Determine the (x, y) coordinate at the center of the cell enclosing the given text.  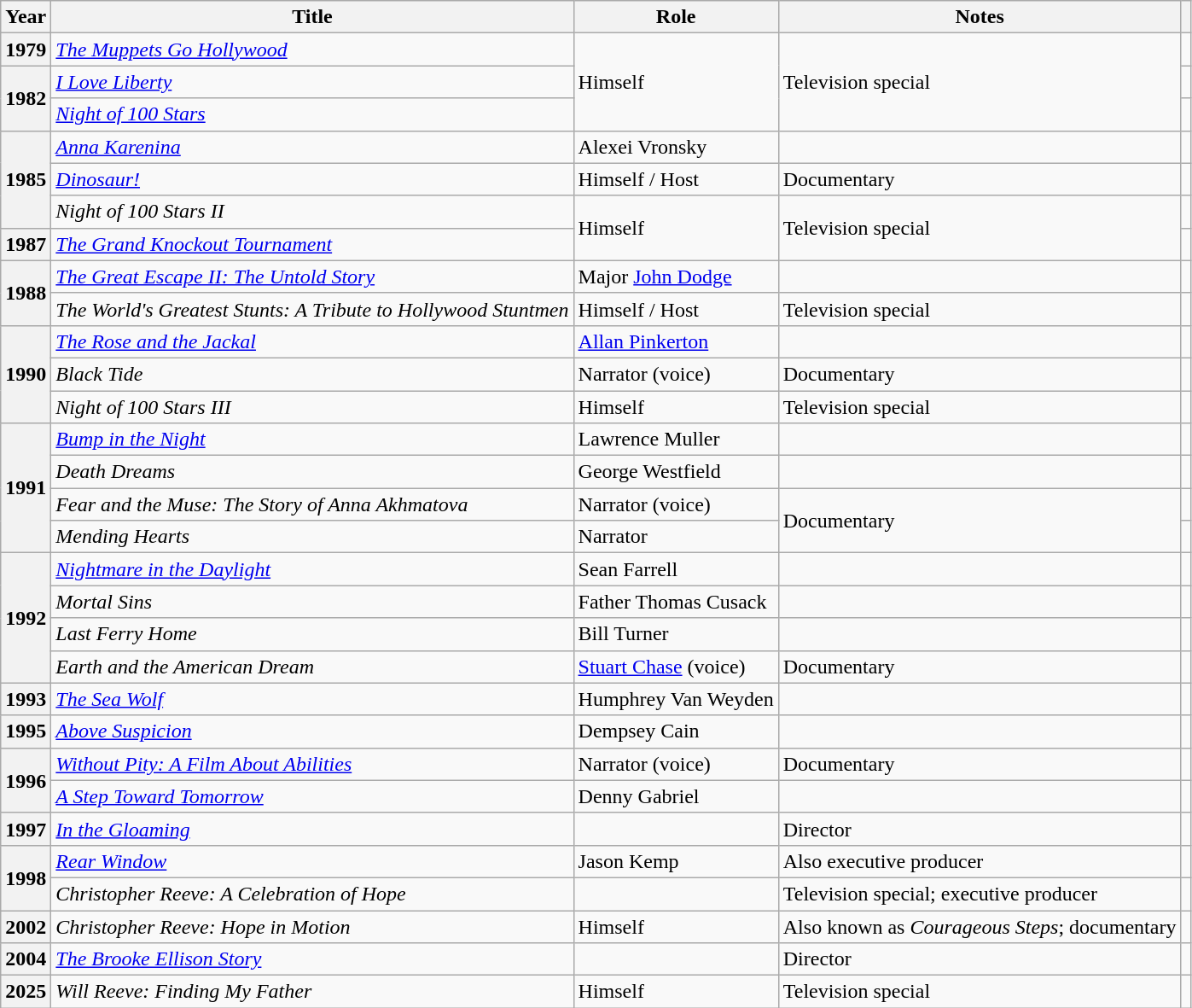
1995 (26, 731)
The Rose and the Jackal (312, 341)
1979 (26, 50)
Rear Window (312, 861)
Earth and the American Dream (312, 667)
Anna Karenina (312, 147)
The Great Escape II: The Untold Story (312, 277)
1990 (26, 374)
The Grand Knockout Tournament (312, 244)
Dempsey Cain (676, 731)
The Sea Wolf (312, 699)
1987 (26, 244)
1992 (26, 618)
1982 (26, 98)
Alexei Vronsky (676, 147)
2025 (26, 992)
Night of 100 Stars (312, 114)
Christopher Reeve: Hope in Motion (312, 926)
Bill Turner (676, 634)
Allan Pinkerton (676, 341)
In the Gloaming (312, 829)
Year (26, 17)
Will Reeve: Finding My Father (312, 992)
Humphrey Van Weyden (676, 699)
Mending Hearts (312, 537)
Night of 100 Stars III (312, 407)
1991 (26, 488)
Christopher Reeve: A Celebration of Hope (312, 894)
1993 (26, 699)
Night of 100 Stars II (312, 212)
1988 (26, 293)
Last Ferry Home (312, 634)
1997 (26, 829)
1998 (26, 877)
Bump in the Night (312, 440)
2004 (26, 959)
Mortal Sins (312, 602)
1985 (26, 179)
Jason Kemp (676, 861)
Death Dreams (312, 472)
The World's Greatest Stunts: A Tribute to Hollywood Stuntmen (312, 309)
I Love Liberty (312, 82)
Narrator (676, 537)
Nightmare in the Daylight (312, 569)
Also known as Courageous Steps; documentary (980, 926)
1996 (26, 780)
Television special; executive producer (980, 894)
A Step Toward Tomorrow (312, 796)
Without Pity: A Film About Abilities (312, 764)
Denny Gabriel (676, 796)
Sean Farrell (676, 569)
Also executive producer (980, 861)
2002 (26, 926)
Fear and the Muse: The Story of Anna Akhmatova (312, 504)
Major John Dodge (676, 277)
The Muppets Go Hollywood (312, 50)
George Westfield (676, 472)
Notes (980, 17)
Dinosaur! (312, 179)
Father Thomas Cusack (676, 602)
Above Suspicion (312, 731)
The Brooke Ellison Story (312, 959)
Title (312, 17)
Stuart Chase (voice) (676, 667)
Lawrence Muller (676, 440)
Black Tide (312, 374)
Role (676, 17)
